Extract the [x, y] coordinate from the center of the cell holding the provided text.  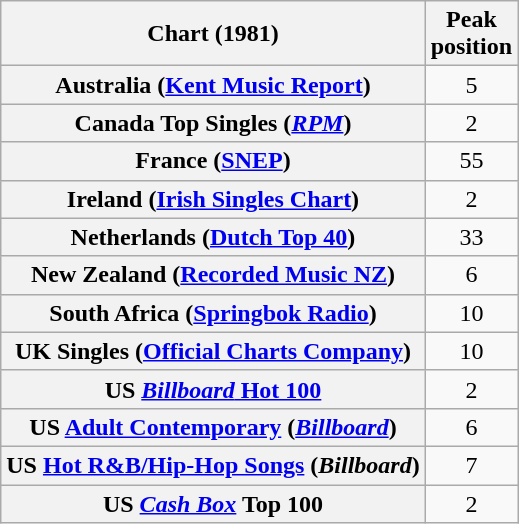
Netherlands (Dutch Top 40) [213, 237]
New Zealand (Recorded Music NZ) [213, 275]
France (SNEP) [213, 161]
5 [471, 85]
Canada Top Singles (RPM) [213, 123]
US Cash Box Top 100 [213, 503]
US Adult Contemporary (Billboard) [213, 427]
US Billboard Hot 100 [213, 389]
UK Singles (Official Charts Company) [213, 351]
Peakposition [471, 34]
South Africa (Springbok Radio) [213, 313]
Ireland (Irish Singles Chart) [213, 199]
Australia (Kent Music Report) [213, 85]
33 [471, 237]
US Hot R&B/Hip-Hop Songs (Billboard) [213, 465]
Chart (1981) [213, 34]
55 [471, 161]
7 [471, 465]
